Identify which cell holds the provided text, then report its [x, y] central coordinate. 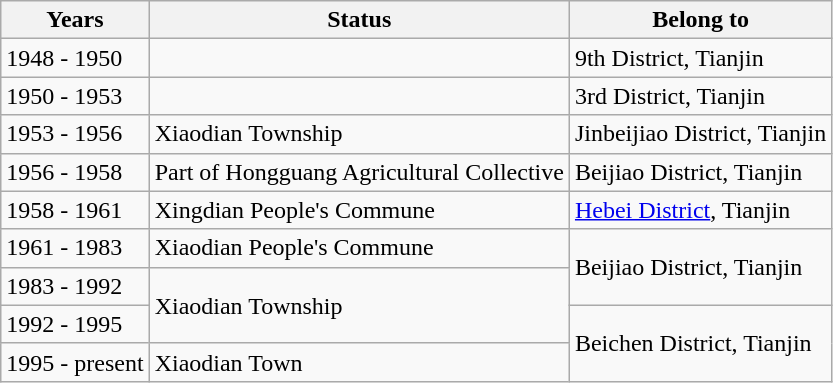
3rd District, Tianjin [700, 96]
Years [75, 20]
1992 - 1995 [75, 324]
Xiaodian Town [359, 362]
1948 - 1950 [75, 58]
1950 - 1953 [75, 96]
1995 - present [75, 362]
Status [359, 20]
9th District, Tianjin [700, 58]
Xiaodian People's Commune [359, 248]
Beichen District, Tianjin [700, 343]
Part of Hongguang Agricultural Collective [359, 172]
1956 - 1958 [75, 172]
1961 - 1983 [75, 248]
Hebei District, Tianjin [700, 210]
1983 - 1992 [75, 286]
Xingdian People's Commune [359, 210]
Belong to [700, 20]
1953 - 1956 [75, 134]
1958 - 1961 [75, 210]
Jinbeijiao District, Tianjin [700, 134]
